Return the (X, Y) coordinate for the center point of the cell that contains the specified text.  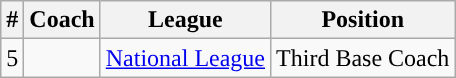
# (12, 20)
Position (363, 20)
5 (12, 58)
League (185, 20)
National League (185, 58)
Coach (62, 20)
Third Base Coach (363, 58)
